For the text-containing cell, return its midpoint in [X, Y] coordinate format. 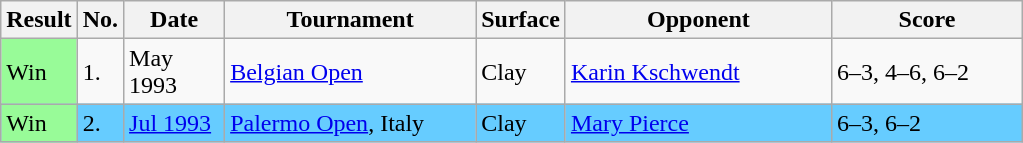
Score [926, 20]
1. [100, 72]
2. [100, 123]
6–3, 4–6, 6–2 [926, 72]
Opponent [698, 20]
No. [100, 20]
Tournament [350, 20]
Belgian Open [350, 72]
Palermo Open, Italy [350, 123]
Karin Kschwendt [698, 72]
Surface [521, 20]
Date [174, 20]
Jul 1993 [174, 123]
May 1993 [174, 72]
Result [39, 20]
Mary Pierce [698, 123]
6–3, 6–2 [926, 123]
